Scan for the cell matching the given text and deliver its (x, y) coordinate at center. 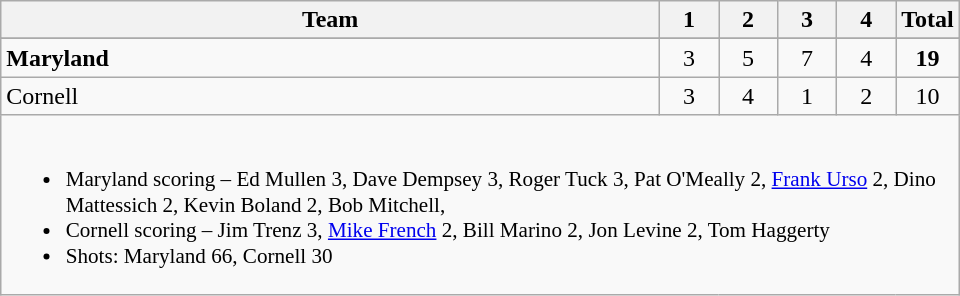
Total (928, 20)
Maryland (330, 58)
5 (748, 58)
19 (928, 58)
7 (808, 58)
10 (928, 96)
Cornell (330, 96)
Team (330, 20)
